Pinpoint the cell where the given text exists, returning its [x, y] midpoint coordinate. 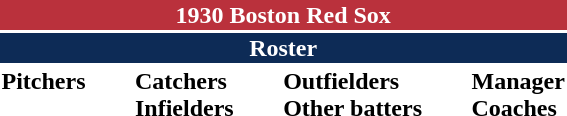
1930 Boston Red Sox [283, 15]
Roster [283, 48]
